Detect which cell encompasses the target text, then output its (x, y) center coordinate. 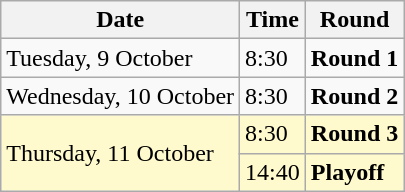
Date (120, 20)
Wednesday, 10 October (120, 96)
14:40 (273, 172)
Round (354, 20)
Thursday, 11 October (120, 153)
Round 3 (354, 134)
Round 2 (354, 96)
Round 1 (354, 58)
Time (273, 20)
Tuesday, 9 October (120, 58)
Playoff (354, 172)
